Determine the [x, y] coordinate at the center of the cell enclosing the given text.  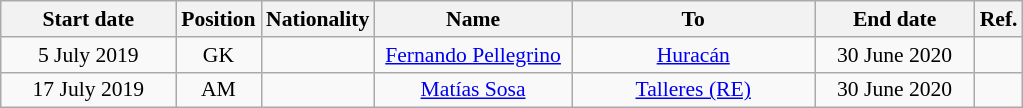
Fernando Pellegrino [473, 55]
Ref. [999, 19]
GK [218, 55]
Start date [88, 19]
Talleres (RE) [694, 90]
17 July 2019 [88, 90]
AM [218, 90]
Nationality [318, 19]
Huracán [694, 55]
To [694, 19]
Name [473, 19]
End date [895, 19]
Matías Sosa [473, 90]
Position [218, 19]
5 July 2019 [88, 55]
